Capture the cell that displays the provided text and extract its [x, y] central coordinate. 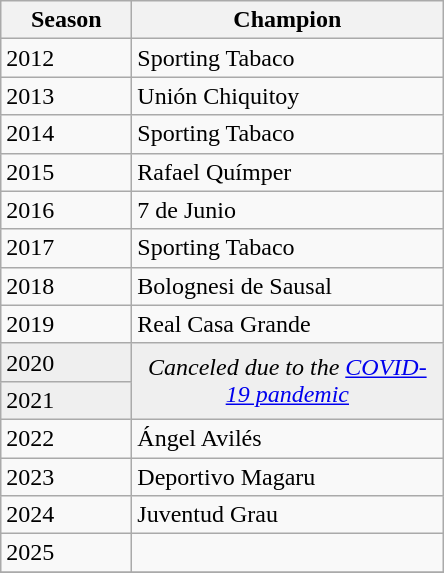
2015 [66, 172]
Bolognesi de Sausal [288, 286]
2018 [66, 286]
Rafael Químper [288, 172]
2013 [66, 96]
2022 [66, 438]
Real Casa Grande [288, 324]
Juventud Grau [288, 515]
2016 [66, 210]
Champion [288, 20]
Season [66, 20]
2019 [66, 324]
2012 [66, 58]
7 de Junio [288, 210]
2014 [66, 134]
Ángel Avilés [288, 438]
Deportivo Magaru [288, 477]
2024 [66, 515]
Canceled due to the COVID-19 pandemic [288, 381]
2017 [66, 248]
Unión Chiquitoy [288, 96]
2020 [66, 362]
2025 [66, 553]
2023 [66, 477]
2021 [66, 400]
